Pinpoint the cell where the given text exists, returning its [X, Y] midpoint coordinate. 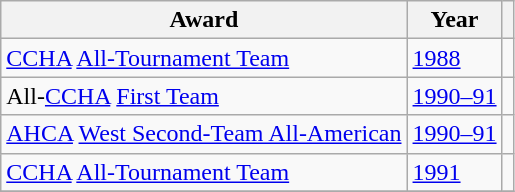
Year [454, 20]
Award [204, 20]
1991 [454, 172]
1988 [454, 58]
All-CCHA First Team [204, 96]
AHCA West Second-Team All-American [204, 134]
